From the cell containing the given text, extract its center point as (x, y) coordinate. 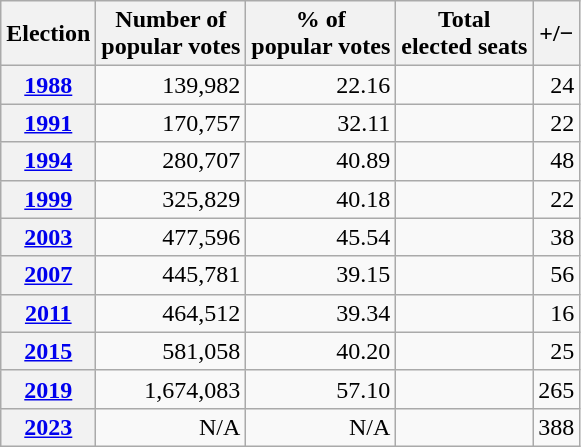
325,829 (171, 199)
170,757 (171, 123)
Number ofpopular votes (171, 34)
2019 (48, 389)
Election (48, 34)
% ofpopular votes (321, 34)
1,674,083 (171, 389)
445,781 (171, 275)
1988 (48, 85)
2003 (48, 237)
22.16 (321, 85)
464,512 (171, 313)
24 (556, 85)
Totalelected seats (464, 34)
40.18 (321, 199)
139,982 (171, 85)
2007 (48, 275)
2023 (48, 427)
39.15 (321, 275)
16 (556, 313)
265 (556, 389)
1999 (48, 199)
25 (556, 351)
1991 (48, 123)
1994 (48, 161)
38 (556, 237)
581,058 (171, 351)
32.11 (321, 123)
477,596 (171, 237)
40.20 (321, 351)
40.89 (321, 161)
2011 (48, 313)
388 (556, 427)
56 (556, 275)
57.10 (321, 389)
2015 (48, 351)
45.54 (321, 237)
+/− (556, 34)
39.34 (321, 313)
48 (556, 161)
280,707 (171, 161)
